Identify which cell holds the provided text, then report its (x, y) central coordinate. 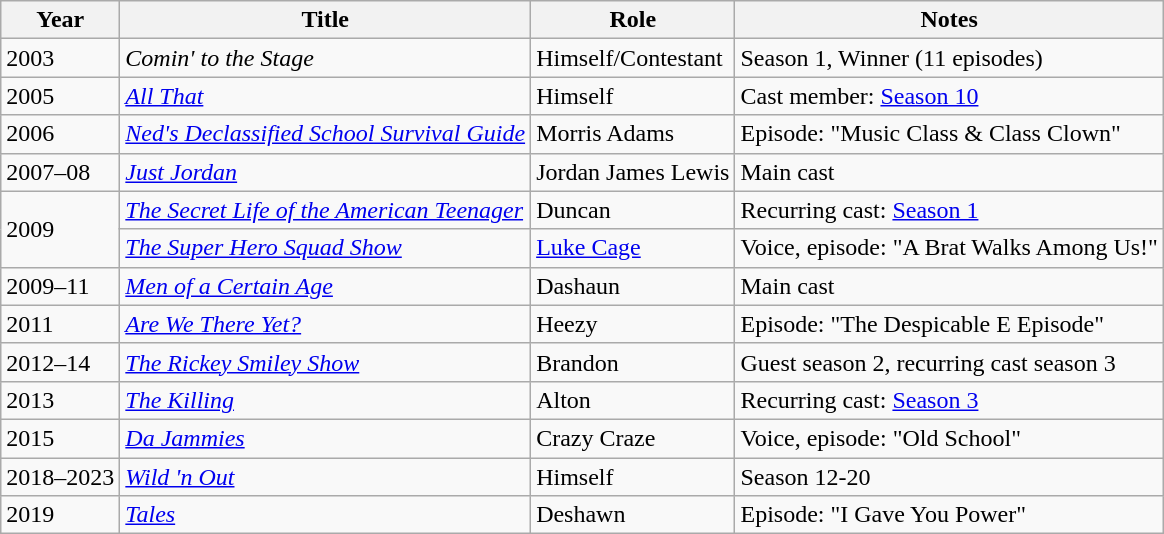
Himself/Contestant (633, 58)
Da Jammies (326, 438)
All That (326, 96)
Cast member: Season 10 (949, 96)
2003 (60, 58)
2011 (60, 324)
2009–11 (60, 286)
Season 12-20 (949, 477)
Heezy (633, 324)
Men of a Certain Age (326, 286)
2005 (60, 96)
2015 (60, 438)
2006 (60, 134)
Comin' to the Stage (326, 58)
Wild 'n Out (326, 477)
Episode: "Music Class & Class Clown" (949, 134)
Luke Cage (633, 248)
Season 1, Winner (11 episodes) (949, 58)
Role (633, 20)
The Rickey Smiley Show (326, 362)
2018–2023 (60, 477)
The Super Hero Squad Show (326, 248)
Title (326, 20)
Episode: "The Despicable E Episode" (949, 324)
Alton (633, 400)
The Secret Life of the American Teenager (326, 210)
2012–14 (60, 362)
Year (60, 20)
Notes (949, 20)
Voice, episode: "A Brat Walks Among Us!" (949, 248)
Guest season 2, recurring cast season 3 (949, 362)
The Killing (326, 400)
Episode: "I Gave You Power" (949, 515)
Jordan James Lewis (633, 172)
Tales (326, 515)
Brandon (633, 362)
Recurring cast: Season 3 (949, 400)
2019 (60, 515)
Deshawn (633, 515)
2007–08 (60, 172)
2009 (60, 229)
Crazy Craze (633, 438)
Duncan (633, 210)
Just Jordan (326, 172)
Dashaun (633, 286)
Voice, episode: "Old School" (949, 438)
Ned's Declassified School Survival Guide (326, 134)
2013 (60, 400)
Are We There Yet? (326, 324)
Recurring cast: Season 1 (949, 210)
Morris Adams (633, 134)
